For the text-containing cell, return its midpoint in [X, Y] coordinate format. 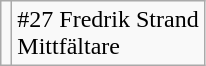
#27 Fredrik StrandMittfältare [108, 34]
